Return (x, y) of the center of cell containing provided text 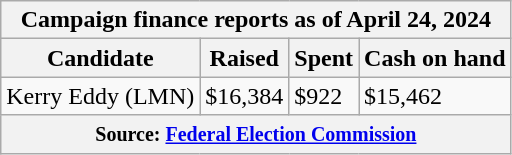
Campaign finance reports as of April 24, 2024 (256, 20)
Source: Federal Election Commission (256, 134)
$15,462 (435, 96)
$922 (324, 96)
Cash on hand (435, 58)
$16,384 (244, 96)
Kerry Eddy (LMN) (100, 96)
Candidate (100, 58)
Raised (244, 58)
Spent (324, 58)
